Detect which cell encompasses the target text, then output its (X, Y) center coordinate. 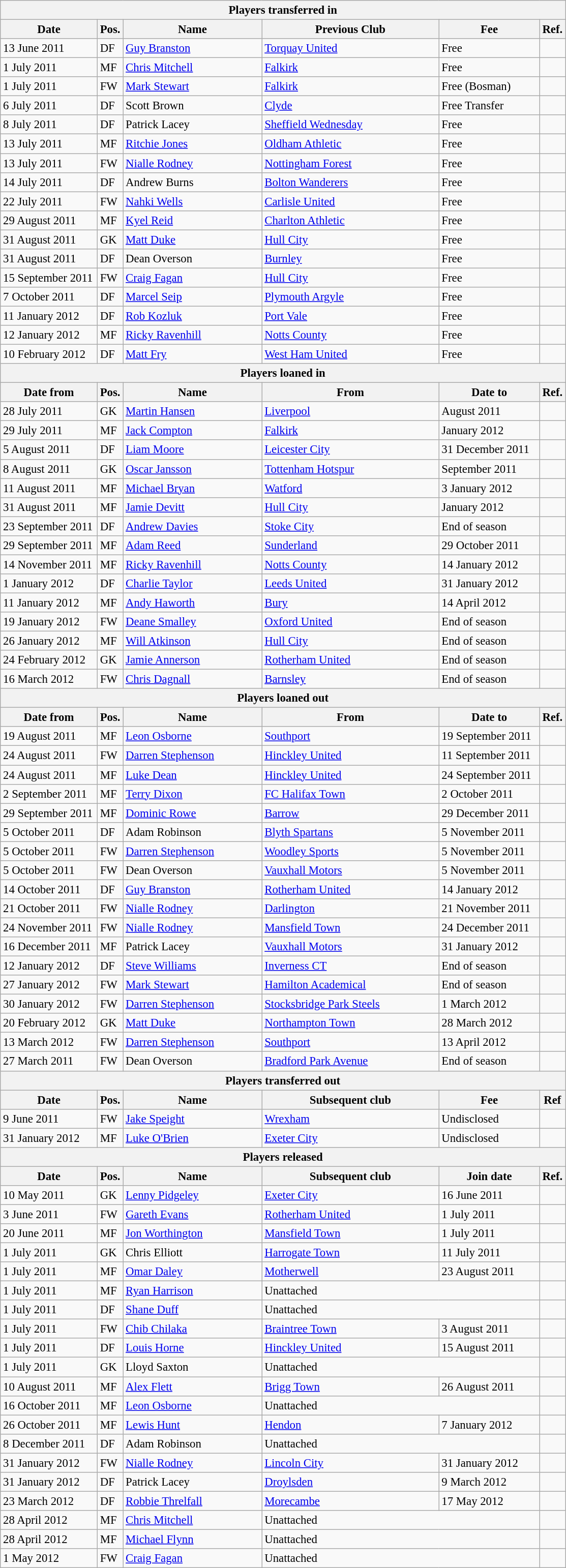
Leicester City (350, 450)
Adam Reed (192, 546)
11 August 2011 (49, 488)
Braintree Town (350, 1329)
31 December 2011 (489, 450)
Jamie Annerson (192, 660)
22 July 2011 (49, 201)
Andrew Burns (192, 182)
Luke O'Brien (192, 1138)
Bradford Park Avenue (350, 1062)
Marcel Seip (192, 297)
Lewis Hunt (192, 1425)
23 August 2011 (489, 1272)
Steve Williams (192, 966)
11 September 2011 (489, 756)
Darlington (350, 909)
Rob Kozluk (192, 316)
19 January 2012 (49, 622)
Michael Bryan (192, 488)
6 July 2011 (49, 106)
19 September 2011 (489, 737)
Terry Dixon (192, 794)
27 March 2011 (49, 1062)
Matt Fry (192, 354)
13 March 2012 (49, 1042)
Liam Moore (192, 450)
3 June 2011 (49, 1214)
Free Transfer (489, 106)
Alex Flett (192, 1386)
24 February 2012 (49, 660)
September 2011 (489, 469)
Jamie Devitt (192, 507)
29 July 2011 (49, 431)
29 August 2011 (49, 220)
Northampton Town (350, 1023)
10 February 2012 (49, 354)
Oxford United (350, 622)
Hendon (350, 1425)
14 April 2012 (489, 602)
Chib Chilaka (192, 1329)
9 March 2012 (489, 1482)
7 January 2012 (489, 1425)
13 April 2012 (489, 1042)
19 August 2011 (49, 737)
FC Halifax Town (350, 794)
Lincoln City (350, 1463)
Brigg Town (350, 1386)
Players loaned out (283, 698)
Charlton Athletic (350, 220)
Blyth Spartans (350, 832)
14 October 2011 (49, 889)
Burnley (350, 259)
8 December 2011 (49, 1443)
August 2011 (489, 411)
16 June 2011 (489, 1195)
2 October 2011 (489, 794)
Shane Duff (192, 1310)
23 March 2012 (49, 1501)
Leeds United (350, 584)
Players released (283, 1157)
28 July 2011 (49, 411)
14 July 2011 (49, 182)
28 March 2012 (489, 1023)
14 November 2011 (49, 564)
Barnsley (350, 679)
Hamilton Academical (350, 985)
Bury (350, 602)
Chris Dagnall (192, 679)
Ritchie Jones (192, 144)
Omar Daley (192, 1272)
Scott Brown (192, 106)
Barrow (350, 813)
Carlisle United (350, 201)
16 March 2012 (49, 679)
Bolton Wanderers (350, 182)
Players transferred in (283, 10)
Join date (489, 1176)
Inverness CT (350, 966)
Nottingham Forest (350, 163)
Stocksbridge Park Steels (350, 1004)
13 June 2011 (49, 48)
Michael Flynn (192, 1539)
Oscar Jansson (192, 469)
2 September 2011 (49, 794)
Sunderland (350, 546)
9 June 2011 (49, 1119)
Chris Elliott (192, 1253)
27 January 2012 (49, 985)
Will Atkinson (192, 641)
29 December 2011 (489, 813)
1 March 2012 (489, 1004)
Oldham Athletic (350, 144)
Charlie Taylor (192, 584)
Torquay United (350, 48)
Louis Horne (192, 1348)
Jack Compton (192, 431)
20 February 2012 (49, 1023)
16 December 2011 (49, 947)
10 May 2011 (49, 1195)
Port Vale (350, 316)
Luke Dean (192, 775)
Deane Smalley (192, 622)
Stoke City (350, 526)
Liverpool (350, 411)
8 July 2011 (49, 125)
20 June 2011 (49, 1233)
Kyel Reid (192, 220)
26 January 2012 (49, 641)
26 August 2011 (489, 1386)
30 January 2012 (49, 1004)
Clyde (350, 106)
Nahki Wells (192, 201)
26 October 2011 (49, 1425)
Sheffield Wednesday (350, 125)
Robbie Threlfall (192, 1501)
Plymouth Argyle (350, 297)
24 November 2011 (49, 927)
West Ham United (350, 354)
1 May 2012 (49, 1558)
Wrexham (350, 1119)
15 September 2011 (49, 278)
Andy Haworth (192, 602)
Gareth Evans (192, 1214)
Harrogate Town (350, 1253)
21 November 2011 (489, 909)
Watford (350, 488)
Motherwell (350, 1272)
Players transferred out (283, 1080)
29 October 2011 (489, 546)
3 January 2012 (489, 488)
8 August 2011 (49, 469)
3 August 2011 (489, 1329)
1 January 2012 (49, 584)
16 October 2011 (49, 1405)
Ryan Harrison (192, 1291)
Jake Speight (192, 1119)
Lloyd Saxton (192, 1367)
Lenny Pidgeley (192, 1195)
Previous Club (350, 29)
Woodley Sports (350, 851)
5 August 2011 (49, 450)
15 August 2011 (489, 1348)
11 July 2011 (489, 1253)
Martin Hansen (192, 411)
10 August 2011 (49, 1386)
Dominic Rowe (192, 813)
Droylsden (350, 1482)
Free (Bosman) (489, 86)
Tottenham Hotspur (350, 469)
24 December 2011 (489, 927)
21 October 2011 (49, 909)
Morecambe (350, 1501)
24 September 2011 (489, 775)
Jon Worthington (192, 1233)
7 October 2011 (49, 297)
23 September 2011 (49, 526)
Andrew Davies (192, 526)
Ref (552, 1100)
Players loaned in (283, 373)
17 May 2012 (489, 1501)
